Capture the cell that displays the provided text and extract its (x, y) central coordinate. 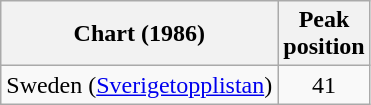
41 (324, 85)
Peakposition (324, 34)
Sweden (Sverigetopplistan) (140, 85)
Chart (1986) (140, 34)
